For the text-containing cell, return its midpoint in [X, Y] coordinate format. 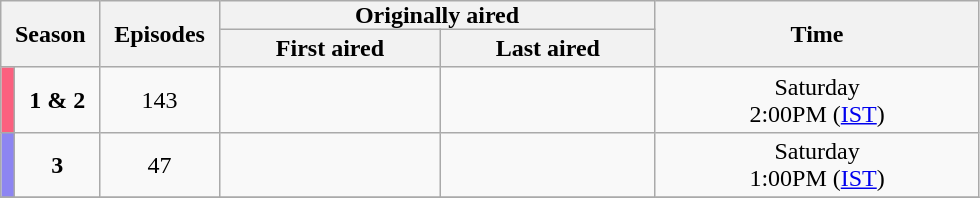
First aired [330, 48]
Last aired [548, 48]
Originally aired [437, 15]
Saturday 1:00PM (IST) [817, 164]
3 [58, 164]
Episodes [160, 34]
Season [50, 34]
47 [160, 164]
1 & 2 [58, 100]
Saturday 2:00PM (IST) [817, 100]
Time [817, 34]
143 [160, 100]
